Determine the (x, y) coordinate at the center of the cell enclosing the given text.  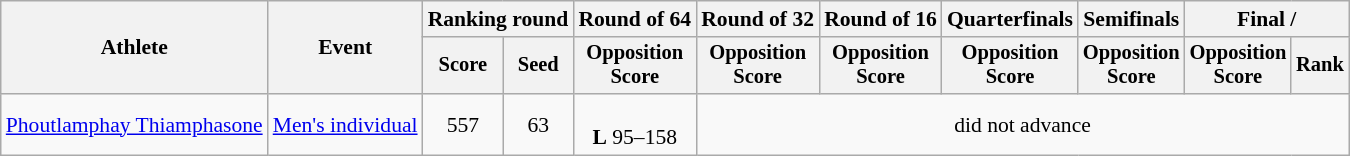
Round of 32 (758, 19)
Round of 16 (880, 19)
Phoutlamphay Thiamphasone (134, 124)
Round of 64 (634, 19)
63 (538, 124)
Semifinals (1132, 19)
Men's individual (346, 124)
Event (346, 48)
did not advance (1022, 124)
Rank (1320, 66)
Athlete (134, 48)
L 95–158 (634, 124)
Score (464, 66)
Seed (538, 66)
557 (464, 124)
Final / (1267, 19)
Ranking round (498, 19)
Quarterfinals (1010, 19)
